Return (X, Y) of the center of cell containing provided text 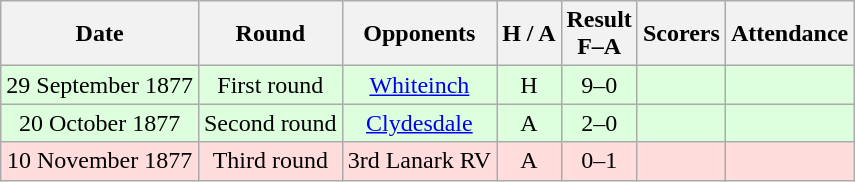
H (529, 85)
3rd Lanark RV (419, 161)
Whiteinch (419, 85)
Attendance (789, 34)
Date (100, 34)
20 October 1877 (100, 123)
Round (270, 34)
First round (270, 85)
Third round (270, 161)
Opponents (419, 34)
H / A (529, 34)
10 November 1877 (100, 161)
Second round (270, 123)
Clydesdale (419, 123)
9–0 (599, 85)
2–0 (599, 123)
Scorers (681, 34)
ResultF–A (599, 34)
0–1 (599, 161)
29 September 1877 (100, 85)
